Pinpoint the cell where the given text exists, returning its (X, Y) midpoint coordinate. 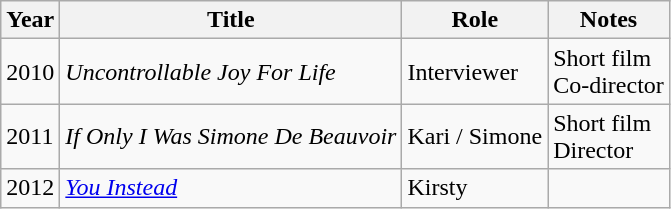
If Only I Was Simone De Beauvoir (231, 136)
Kari / Simone (475, 136)
Kirsty (475, 188)
Interviewer (475, 72)
2011 (30, 136)
You Instead (231, 188)
2012 (30, 188)
Title (231, 20)
Role (475, 20)
2010 (30, 72)
Short filmDirector (609, 136)
Short filmCo-director (609, 72)
Notes (609, 20)
Year (30, 20)
Uncontrollable Joy For Life (231, 72)
